Return the (X, Y) coordinate for the center point of the cell that contains the specified text.  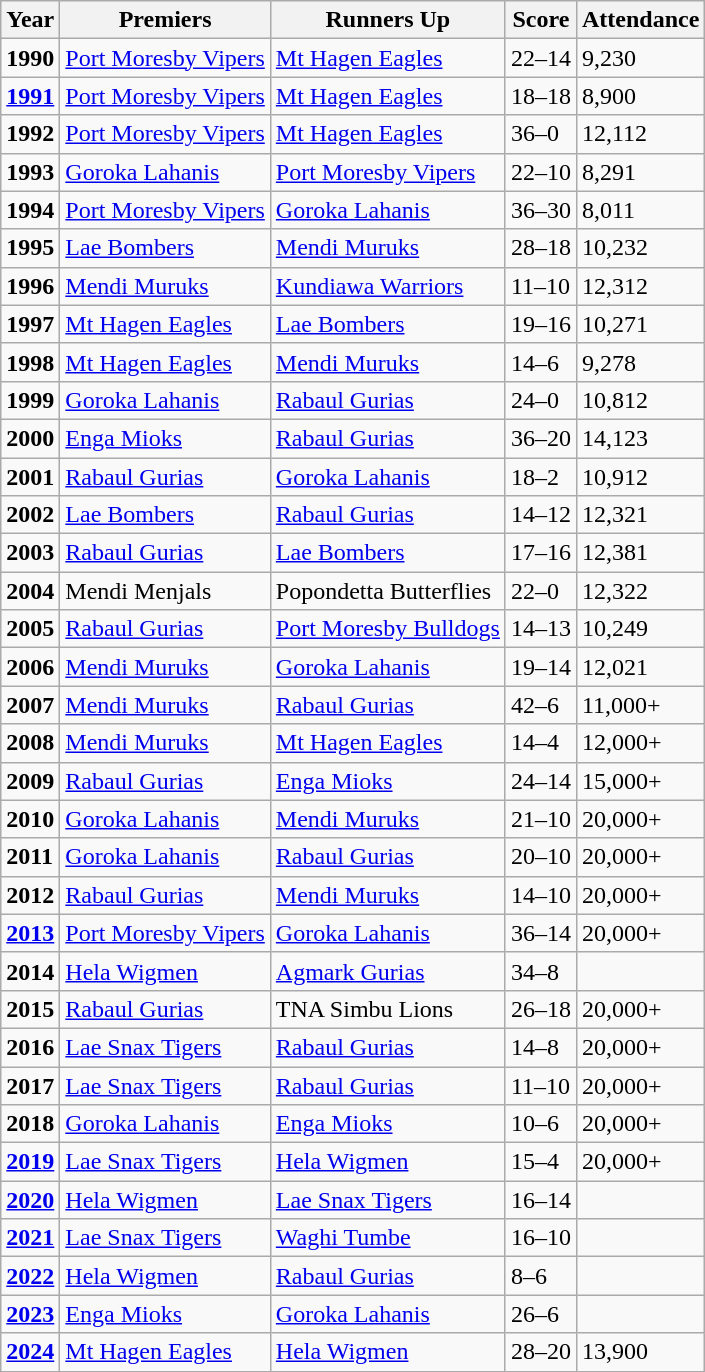
2006 (30, 667)
12,321 (640, 515)
14–6 (540, 362)
2015 (30, 1009)
2011 (30, 857)
Attendance (640, 20)
2019 (30, 1162)
2005 (30, 629)
12,021 (640, 667)
1993 (30, 172)
16–10 (540, 1238)
Port Moresby Bulldogs (388, 629)
12,000+ (640, 743)
8,900 (640, 96)
Runners Up (388, 20)
1998 (30, 362)
2010 (30, 819)
22–14 (540, 58)
1996 (30, 286)
14–4 (540, 743)
19–16 (540, 324)
Waghi Tumbe (388, 1238)
1999 (30, 400)
1992 (30, 134)
Premiers (166, 20)
13,900 (640, 1352)
2001 (30, 477)
Popondetta Butterflies (388, 591)
22–0 (540, 591)
2022 (30, 1276)
2007 (30, 705)
14–12 (540, 515)
10,249 (640, 629)
16–14 (540, 1200)
2003 (30, 553)
TNA Simbu Lions (388, 1009)
14–8 (540, 1047)
2016 (30, 1047)
14,123 (640, 438)
12,381 (640, 553)
Score (540, 20)
14–10 (540, 895)
2000 (30, 438)
2018 (30, 1124)
10,812 (640, 400)
18–2 (540, 477)
Mendi Menjals (166, 591)
1990 (30, 58)
1994 (30, 210)
9,278 (640, 362)
2004 (30, 591)
8–6 (540, 1276)
Kundiawa Warriors (388, 286)
24–0 (540, 400)
15,000+ (640, 781)
2024 (30, 1352)
19–14 (540, 667)
2009 (30, 781)
10,232 (640, 248)
1997 (30, 324)
10–6 (540, 1124)
21–10 (540, 819)
2020 (30, 1200)
12,312 (640, 286)
22–10 (540, 172)
20–10 (540, 857)
1991 (30, 96)
11,000+ (640, 705)
36–14 (540, 933)
26–6 (540, 1314)
36–20 (540, 438)
10,912 (640, 477)
9,230 (640, 58)
42–6 (540, 705)
8,011 (640, 210)
28–18 (540, 248)
12,322 (640, 591)
17–16 (540, 553)
34–8 (540, 971)
2008 (30, 743)
15–4 (540, 1162)
28–20 (540, 1352)
2017 (30, 1085)
12,112 (640, 134)
1995 (30, 248)
18–18 (540, 96)
14–13 (540, 629)
2013 (30, 933)
2023 (30, 1314)
8,291 (640, 172)
Agmark Gurias (388, 971)
36–30 (540, 210)
2002 (30, 515)
24–14 (540, 781)
Year (30, 20)
10,271 (640, 324)
2021 (30, 1238)
2012 (30, 895)
36–0 (540, 134)
2014 (30, 971)
26–18 (540, 1009)
